Provide the [X, Y] coordinate of the cell's center where the given text is located.  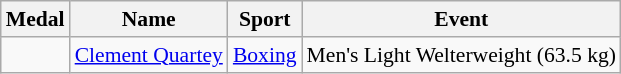
Clement Quartey [149, 55]
Boxing [265, 55]
Sport [265, 19]
Men's Light Welterweight (63.5 kg) [462, 55]
Name [149, 19]
Medal [36, 19]
Event [462, 19]
